Capture the cell that displays the provided text and extract its [X, Y] central coordinate. 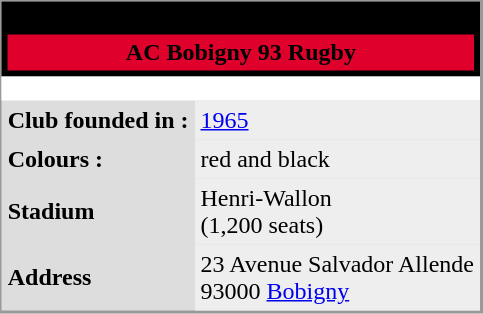
red and black [338, 160]
Stadium [98, 211]
Club founded in : [98, 120]
23 Avenue Salvador Allende 93000 Bobigny [338, 277]
1965 [338, 120]
Henri-Wallon (1,200 seats) [338, 211]
Address [98, 277]
Colours : [98, 160]
